Extract the (x, y) coordinate from the center of the cell holding the provided text.  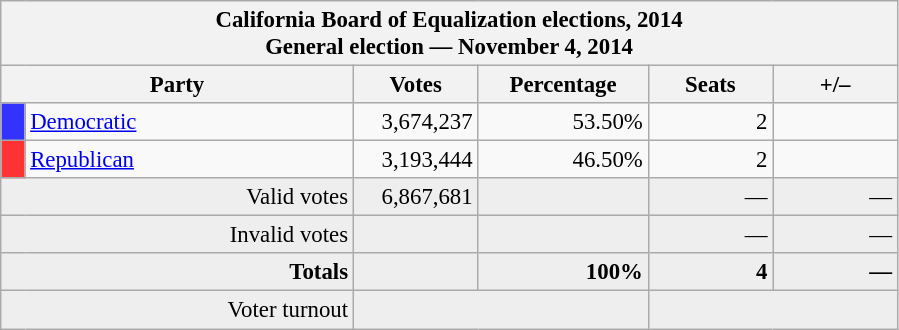
Percentage (563, 85)
Republican (189, 160)
46.50% (563, 160)
+/– (836, 85)
Totals (178, 273)
Invalid votes (178, 235)
Valid votes (178, 197)
Votes (416, 85)
3,193,444 (416, 160)
Party (178, 85)
53.50% (563, 122)
3,674,237 (416, 122)
Seats (710, 85)
Voter turnout (178, 310)
Democratic (189, 122)
California Board of Equalization elections, 2014General election — November 4, 2014 (450, 34)
6,867,681 (416, 197)
4 (710, 273)
100% (563, 273)
